Find where the given text appears and provide that cell's center as (x, y) coordinate. 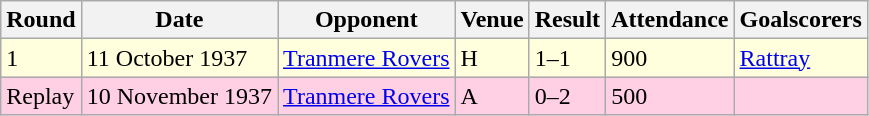
11 October 1937 (179, 58)
Result (567, 20)
Date (179, 20)
1–1 (567, 58)
A (492, 96)
H (492, 58)
Replay (41, 96)
Attendance (670, 20)
Venue (492, 20)
500 (670, 96)
Goalscorers (800, 20)
Opponent (366, 20)
900 (670, 58)
1 (41, 58)
Rattray (800, 58)
10 November 1937 (179, 96)
Round (41, 20)
0–2 (567, 96)
